Determine the (X, Y) coordinate at the center of the cell enclosing the given text.  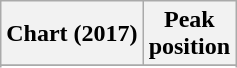
Chart (2017) (72, 34)
Peakposition (189, 34)
